Find where the given text appears and provide that cell's center as (X, Y) coordinate. 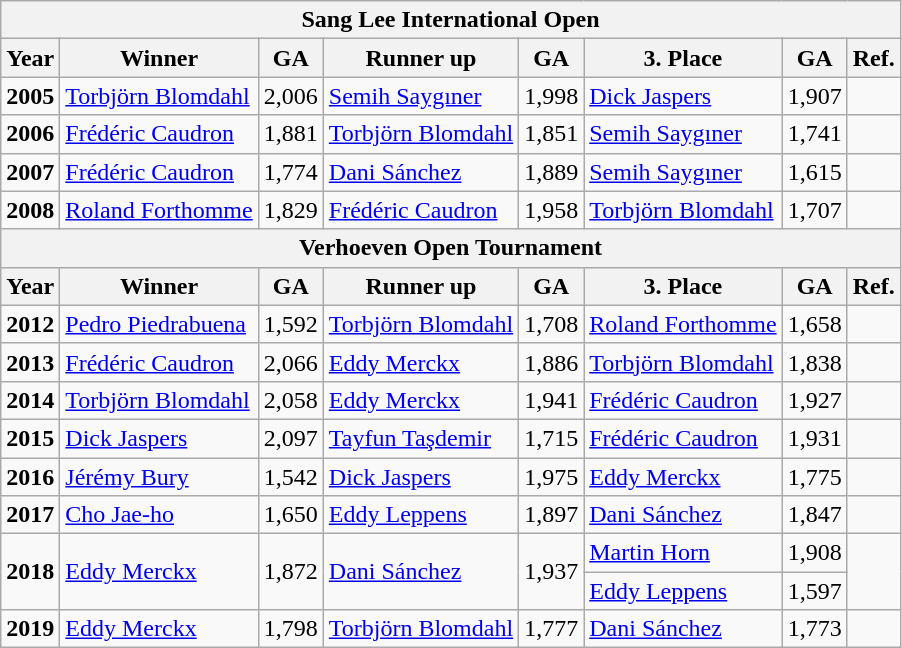
1,615 (814, 172)
1,897 (552, 515)
1,829 (290, 210)
2013 (30, 362)
1,775 (814, 477)
1,927 (814, 400)
2008 (30, 210)
1,886 (552, 362)
1,975 (552, 477)
1,597 (814, 591)
2006 (30, 134)
2014 (30, 400)
1,708 (552, 324)
1,958 (552, 210)
1,741 (814, 134)
1,998 (552, 96)
1,773 (814, 629)
1,838 (814, 362)
Martin Horn (683, 553)
1,542 (290, 477)
2,006 (290, 96)
2,058 (290, 400)
2,066 (290, 362)
1,774 (290, 172)
1,798 (290, 629)
2016 (30, 477)
2017 (30, 515)
1,908 (814, 553)
1,592 (290, 324)
2012 (30, 324)
1,715 (552, 438)
1,851 (552, 134)
1,937 (552, 572)
1,650 (290, 515)
1,658 (814, 324)
1,907 (814, 96)
1,777 (552, 629)
1,881 (290, 134)
2018 (30, 572)
Cho Jae-ho (159, 515)
Verhoeven Open Tournament (450, 248)
1,889 (552, 172)
Tayfun Taşdemir (420, 438)
1,872 (290, 572)
1,847 (814, 515)
Pedro Piedrabuena (159, 324)
2007 (30, 172)
2019 (30, 629)
2005 (30, 96)
1,931 (814, 438)
2,097 (290, 438)
2015 (30, 438)
1,707 (814, 210)
1,941 (552, 400)
Jérémy Bury (159, 477)
Sang Lee International Open (450, 20)
